Return [X, Y] of the center of cell containing provided text 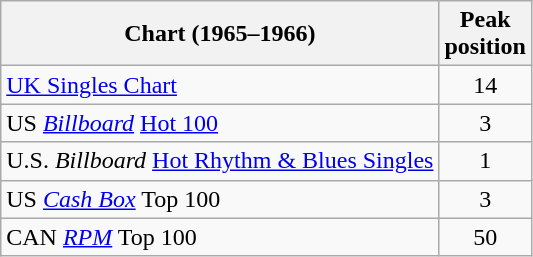
50 [485, 237]
Peakposition [485, 34]
CAN RPM Top 100 [220, 237]
US Cash Box Top 100 [220, 199]
1 [485, 161]
14 [485, 85]
US Billboard Hot 100 [220, 123]
Chart (1965–1966) [220, 34]
U.S. Billboard Hot Rhythm & Blues Singles [220, 161]
UK Singles Chart [220, 85]
